Output the [X, Y] coordinate of the center of the cell containing the given text.  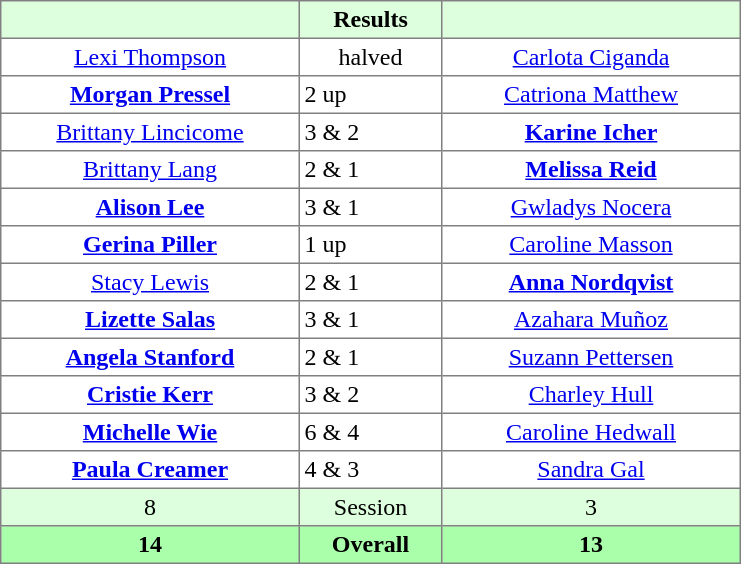
Suzann Pettersen [591, 357]
Catriona Matthew [591, 95]
Caroline Hedwall [591, 432]
Cristie Kerr [150, 395]
Gwladys Nocera [591, 207]
Melissa Reid [591, 170]
4 & 3 [370, 470]
Anna Nordqvist [591, 282]
Karine Icher [591, 132]
Sandra Gal [591, 470]
Paula Creamer [150, 470]
1 up [370, 245]
halved [370, 57]
Azahara Muñoz [591, 320]
Stacy Lewis [150, 282]
8 [150, 507]
Angela Stanford [150, 357]
Gerina Piller [150, 245]
Overall [370, 545]
Lexi Thompson [150, 57]
3 [591, 507]
14 [150, 545]
Lizette Salas [150, 320]
6 & 4 [370, 432]
Morgan Pressel [150, 95]
Charley Hull [591, 395]
Alison Lee [150, 207]
Brittany Lang [150, 170]
Michelle Wie [150, 432]
Brittany Lincicome [150, 132]
2 up [370, 95]
Results [370, 20]
Carlota Ciganda [591, 57]
13 [591, 545]
Session [370, 507]
Caroline Masson [591, 245]
